From the cell containing the given text, extract its center point as (X, Y) coordinate. 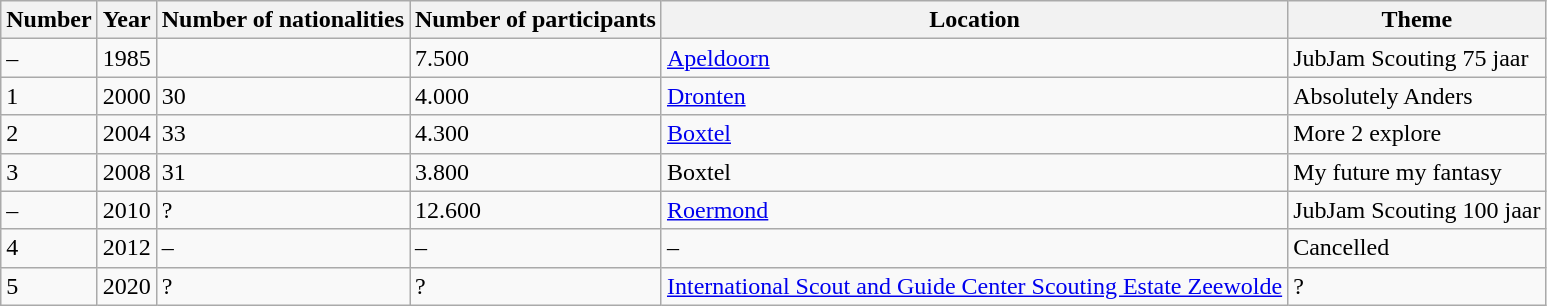
30 (282, 96)
Number of nationalities (282, 20)
Number (49, 20)
Year (126, 20)
More 2 explore (1417, 134)
2020 (126, 286)
Absolutely Anders (1417, 96)
2004 (126, 134)
1 (49, 96)
5 (49, 286)
3.800 (536, 172)
33 (282, 134)
3 (49, 172)
Dronten (974, 96)
2000 (126, 96)
Apeldoorn (974, 58)
Number of participants (536, 20)
4 (49, 248)
4.000 (536, 96)
31 (282, 172)
2012 (126, 248)
Roermond (974, 210)
2008 (126, 172)
7.500 (536, 58)
2 (49, 134)
12.600 (536, 210)
1985 (126, 58)
Cancelled (1417, 248)
International Scout and Guide Center Scouting Estate Zeewolde (974, 286)
JubJam Scouting 75 jaar (1417, 58)
2010 (126, 210)
Theme (1417, 20)
Location (974, 20)
JubJam Scouting 100 jaar (1417, 210)
4.300 (536, 134)
My future my fantasy (1417, 172)
